Scan for the cell matching the given text and deliver its (X, Y) coordinate at center. 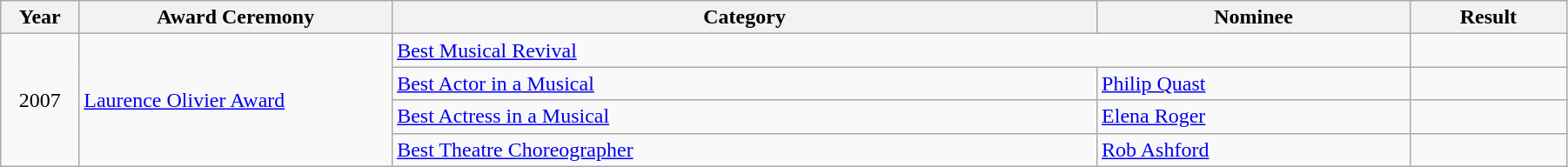
Category (745, 17)
Best Actress in a Musical (745, 117)
Philip Quast (1254, 83)
Rob Ashford (1254, 150)
Best Actor in a Musical (745, 83)
Award Ceremony (236, 17)
Nominee (1254, 17)
Best Musical Revival (901, 50)
Result (1488, 17)
Year (40, 17)
Elena Roger (1254, 117)
Best Theatre Choreographer (745, 150)
Laurence Olivier Award (236, 100)
2007 (40, 100)
